Locate the cell with the specified text and output its [x, y] center coordinate. 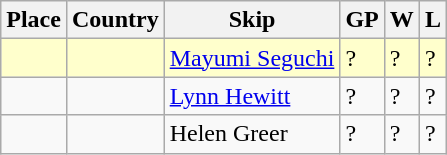
Lynn Hewitt [252, 96]
L [432, 20]
Place [34, 20]
Mayumi Seguchi [252, 58]
Skip [252, 20]
Country [115, 20]
GP [362, 20]
W [402, 20]
Helen Greer [252, 134]
